Scan for the cell matching the given text and deliver its (x, y) coordinate at center. 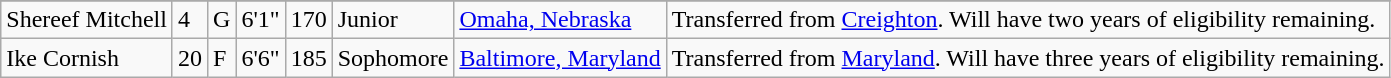
Ike Cornish (87, 58)
170 (308, 20)
6'6" (260, 58)
185 (308, 58)
4 (190, 20)
20 (190, 58)
Sophomore (393, 58)
Baltimore, Maryland (560, 58)
Omaha, Nebraska (560, 20)
G (221, 20)
6'1" (260, 20)
Transferred from Creighton. Will have two years of eligibility remaining. (1028, 20)
Shereef Mitchell (87, 20)
Junior (393, 20)
Transferred from Maryland. Will have three years of eligibility remaining. (1028, 58)
F (221, 58)
